Return [x, y] of the center of cell containing provided text 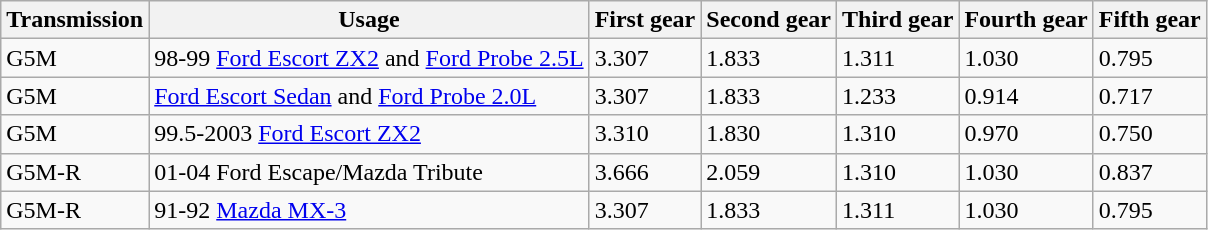
0.837 [1150, 172]
0.914 [1026, 96]
3.310 [645, 134]
Fifth gear [1150, 20]
First gear [645, 20]
01-04 Ford Escape/Mazda Tribute [369, 172]
Ford Escort Sedan and Ford Probe 2.0L [369, 96]
Second gear [769, 20]
1.233 [898, 96]
2.059 [769, 172]
0.750 [1150, 134]
0.970 [1026, 134]
Fourth gear [1026, 20]
Usage [369, 20]
1.830 [769, 134]
99.5-2003 Ford Escort ZX2 [369, 134]
Transmission [75, 20]
Third gear [898, 20]
98-99 Ford Escort ZX2 and Ford Probe 2.5L [369, 58]
91-92 Mazda MX-3 [369, 210]
3.666 [645, 172]
0.717 [1150, 96]
